Determine the [x, y] coordinate at the center of the cell enclosing the given text.  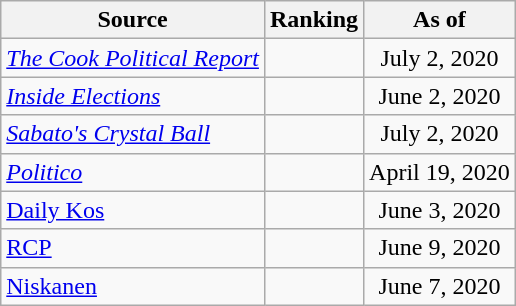
April 19, 2020 [440, 172]
RCP [133, 248]
Inside Elections [133, 96]
Politico [133, 172]
June 7, 2020 [440, 286]
As of [440, 20]
Niskanen [133, 286]
Source [133, 20]
June 3, 2020 [440, 210]
Daily Kos [133, 210]
June 9, 2020 [440, 248]
June 2, 2020 [440, 96]
The Cook Political Report [133, 58]
Ranking [314, 20]
Sabato's Crystal Ball [133, 134]
